Identify which cell holds the provided text, then report its [X, Y] central coordinate. 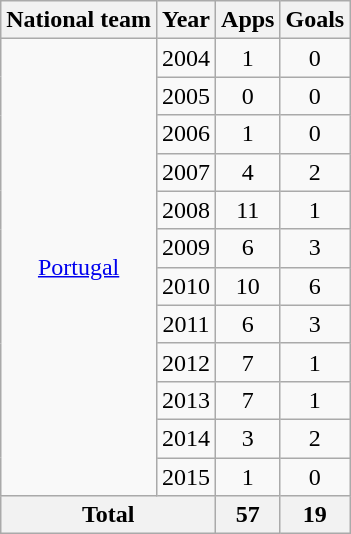
19 [315, 515]
2004 [186, 58]
2005 [186, 96]
2006 [186, 134]
2015 [186, 477]
Total [108, 515]
Goals [315, 20]
2009 [186, 248]
2008 [186, 210]
2007 [186, 172]
National team [79, 20]
2011 [186, 324]
Apps [248, 20]
11 [248, 210]
57 [248, 515]
4 [248, 172]
Year [186, 20]
2014 [186, 438]
2010 [186, 286]
10 [248, 286]
2012 [186, 362]
2013 [186, 400]
Portugal [79, 268]
